Return the (X, Y) coordinate for the center point of the cell that contains the specified text.  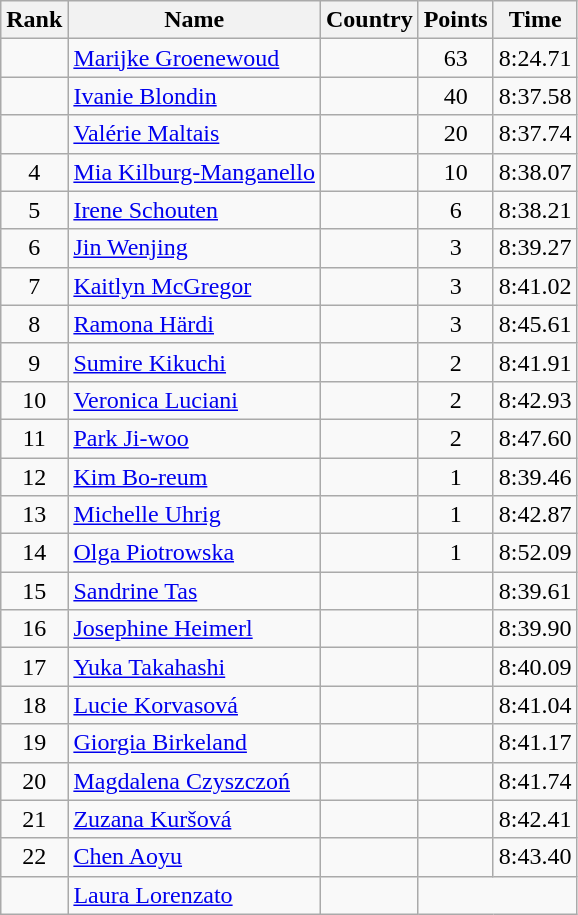
Lucie Korvasová (194, 705)
13 (34, 515)
Giorgia Birkeland (194, 743)
8:39.61 (535, 591)
8:39.27 (535, 248)
15 (34, 591)
18 (34, 705)
Rank (34, 20)
8:45.61 (535, 324)
Zuzana Kuršová (194, 819)
Valérie Maltais (194, 134)
8:42.87 (535, 515)
Park Ji-woo (194, 438)
8:41.17 (535, 743)
Ramona Härdi (194, 324)
8:40.09 (535, 667)
Sandrine Tas (194, 591)
Ivanie Blondin (194, 96)
19 (34, 743)
Sumire Kikuchi (194, 362)
Laura Lorenzato (194, 895)
9 (34, 362)
Kaitlyn McGregor (194, 286)
8:52.09 (535, 553)
Chen Aoyu (194, 857)
5 (34, 210)
8:42.41 (535, 819)
7 (34, 286)
22 (34, 857)
8:24.71 (535, 58)
8:41.04 (535, 705)
14 (34, 553)
21 (34, 819)
Magdalena Czyszczoń (194, 781)
Kim Bo-reum (194, 477)
8 (34, 324)
Time (535, 20)
8:41.74 (535, 781)
4 (34, 172)
Veronica Luciani (194, 400)
12 (34, 477)
11 (34, 438)
Marijke Groenewoud (194, 58)
63 (456, 58)
8:39.46 (535, 477)
8:37.58 (535, 96)
8:41.91 (535, 362)
Name (194, 20)
8:43.40 (535, 857)
8:47.60 (535, 438)
40 (456, 96)
16 (34, 629)
Mia Kilburg-Manganello (194, 172)
8:37.74 (535, 134)
Points (456, 20)
Olga Piotrowska (194, 553)
Irene Schouten (194, 210)
8:38.21 (535, 210)
Jin Wenjing (194, 248)
8:42.93 (535, 400)
Josephine Heimerl (194, 629)
Michelle Uhrig (194, 515)
17 (34, 667)
8:39.90 (535, 629)
8:38.07 (535, 172)
Country (369, 20)
8:41.02 (535, 286)
Yuka Takahashi (194, 667)
